Provide the [x, y] coordinate of the cell's center where the given text is located.  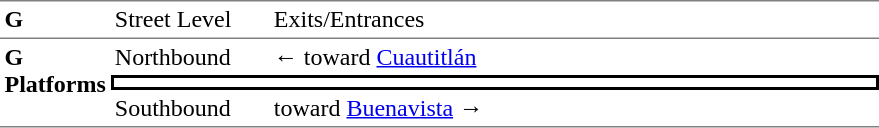
Northbound [190, 57]
← toward Cuautitlán [574, 57]
Exits/Entrances [574, 19]
Street Level [190, 19]
Southbound [190, 109]
GPlatforms [55, 83]
G [55, 19]
toward Buenavista → [574, 109]
